Find where the given text appears and provide that cell's center as (X, Y) coordinate. 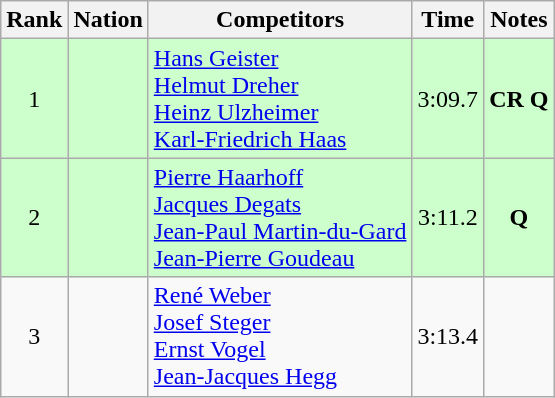
René WeberJosef StegerErnst VogelJean-Jacques Hegg (280, 336)
Time (448, 20)
Hans GeisterHelmut DreherHeinz UlzheimerKarl-Friedrich Haas (280, 98)
1 (34, 98)
CR Q (519, 98)
3:09.7 (448, 98)
Competitors (280, 20)
Nation (108, 20)
Pierre HaarhoffJacques DegatsJean-Paul Martin-du-GardJean-Pierre Goudeau (280, 218)
Q (519, 218)
Notes (519, 20)
2 (34, 218)
Rank (34, 20)
3 (34, 336)
3:11.2 (448, 218)
3:13.4 (448, 336)
